Identify which cell holds the provided text, then report its (x, y) central coordinate. 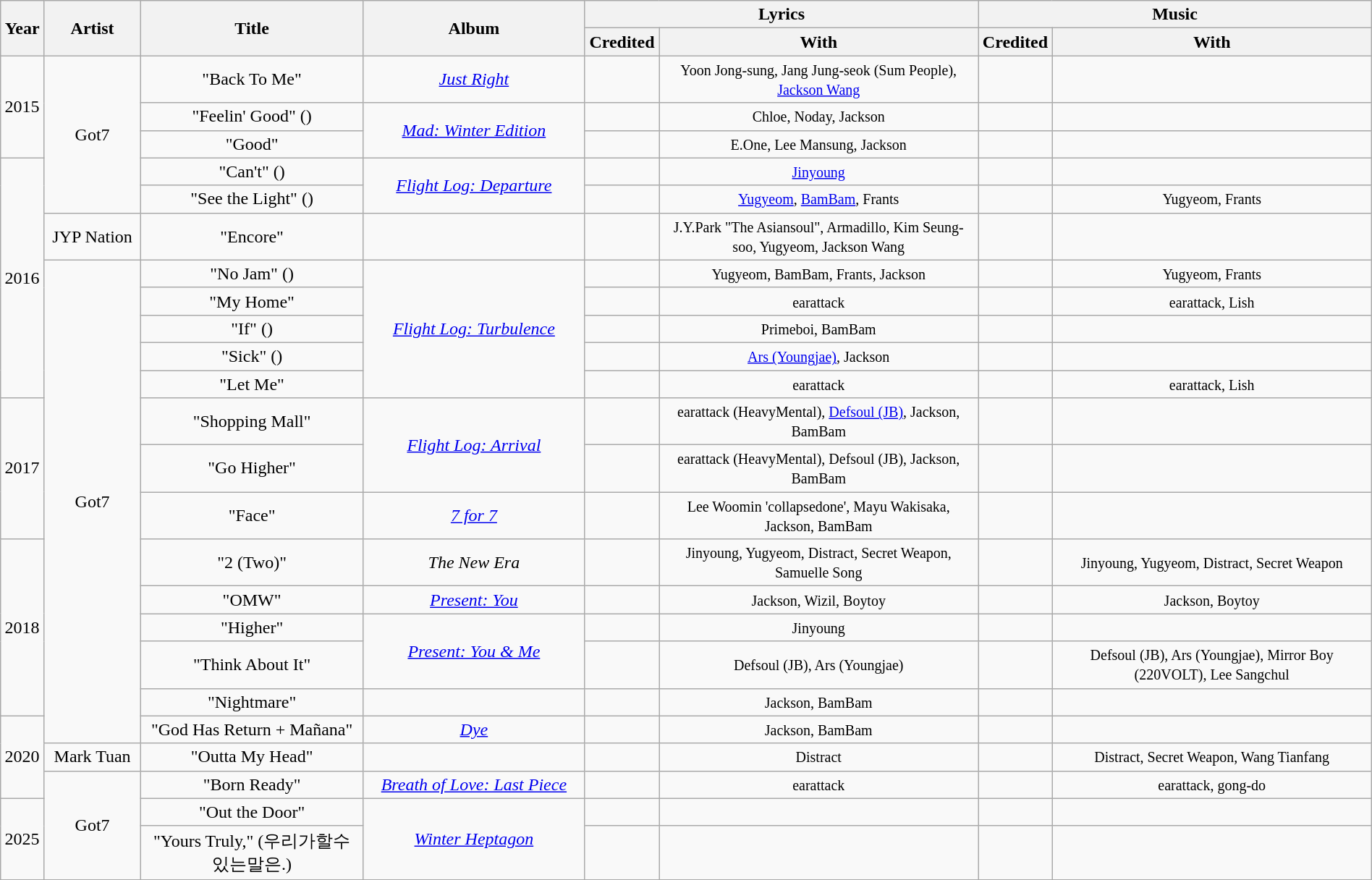
2017 (22, 469)
Winter Heptagon (473, 839)
"Outta My Head" (252, 757)
"Nightmare" (252, 702)
"Yours Truly," (우리가할수있는말은.) (252, 852)
"My Home" (252, 301)
Present: You & Me (473, 651)
7 for 7 (473, 515)
"Sick" () (252, 356)
"2 (Two)" (252, 563)
Mad: Winter Edition (473, 130)
"Face" (252, 515)
2025 (22, 839)
Year (22, 28)
"Think About It" (252, 664)
"Higher" (252, 627)
E.One, Lee Mansung, Jackson (819, 144)
Ars (Youngjae), Jackson (819, 356)
"Go Higher" (252, 469)
"Can't" () (252, 172)
"Out the Door" (252, 812)
J.Y.Park "The Asiansoul", Armadillo, Kim Seung-soo, Yugyeom, Jackson Wang (819, 236)
Chloe, Noday, Jackson (819, 117)
"If" () (252, 329)
Yugyeom, BamBam, Frants, Jackson (819, 274)
2015 (22, 107)
"Feelin' Good" () (252, 117)
"Born Ready" (252, 784)
"Shopping Mall" (252, 421)
Jackson, Boytoy (1211, 600)
Distract, Secret Weapon, Wang Tianfang (1211, 757)
Album (473, 28)
Primeboi, BamBam (819, 329)
Jinyoung, Yugyeom, Distract, Secret Weapon (1211, 563)
Breath of Love: Last Piece (473, 784)
Flight Log: Arrival (473, 445)
Defsoul (JB), Ars (Youngjae), Mirror Boy (220VOLT), Lee Sangchul (1211, 664)
Flight Log: Departure (473, 185)
2018 (22, 627)
earattack, gong-do (1211, 784)
Lyrics (782, 14)
Yoon Jong-sung, Jang Jung-seok (Sum People), Jackson Wang (819, 80)
"God Has Return + Mañana" (252, 729)
Jackson, Wizil, Boytoy (819, 600)
Yugyeom, BamBam, Frants (819, 199)
Dye (473, 729)
Title (252, 28)
Present: You (473, 600)
Music (1175, 14)
2020 (22, 757)
Flight Log: Turbulence (473, 329)
Jinyoung, Yugyeom, Distract, Secret Weapon, Samuelle Song (819, 563)
2016 (22, 278)
Lee Woomin 'collapsedone', Mayu Wakisaka, Jackson, BamBam (819, 515)
JYP Nation (92, 236)
"Let Me" (252, 384)
Mark Tuan (92, 757)
Artist (92, 28)
Just Right (473, 80)
Distract (819, 757)
"See the Light" () (252, 199)
"OMW" (252, 600)
Defsoul (JB), Ars (Youngjae) (819, 664)
"Good" (252, 144)
"Back To Me" (252, 80)
"No Jam" () (252, 274)
"Encore" (252, 236)
The New Era (473, 563)
